Identify which cell holds the provided text, then report its (X, Y) central coordinate. 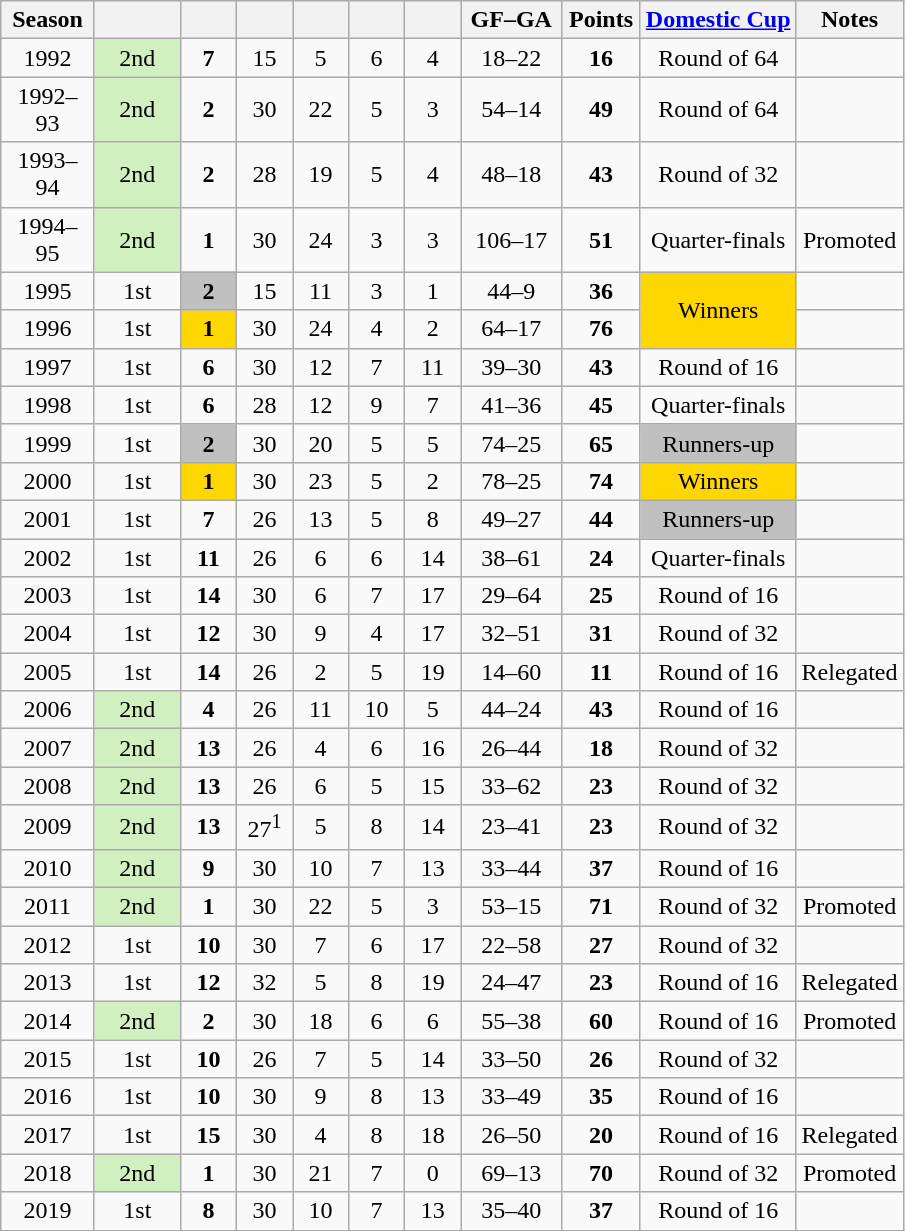
39–30 (512, 367)
1993–94 (48, 174)
33–44 (512, 868)
48–18 (512, 174)
2000 (48, 481)
41–36 (512, 405)
65 (602, 443)
35 (602, 1097)
31 (602, 634)
44 (602, 519)
2001 (48, 519)
2006 (48, 710)
1994–95 (48, 240)
23–41 (512, 828)
26–50 (512, 1135)
74 (602, 481)
49 (602, 110)
51 (602, 240)
2002 (48, 557)
1997 (48, 367)
33–62 (512, 786)
2010 (48, 868)
1999 (48, 443)
78–25 (512, 481)
GF–GA (512, 20)
53–15 (512, 907)
64–17 (512, 329)
1992–93 (48, 110)
54–14 (512, 110)
0 (433, 1173)
2018 (48, 1173)
2004 (48, 634)
71 (602, 907)
45 (602, 405)
2017 (48, 1135)
2003 (48, 596)
2015 (48, 1059)
2009 (48, 828)
25 (602, 596)
24–47 (512, 983)
44–24 (512, 710)
44–9 (512, 291)
33–49 (512, 1097)
271 (264, 828)
38–61 (512, 557)
27 (602, 945)
2008 (48, 786)
2005 (48, 672)
22–58 (512, 945)
33–50 (512, 1059)
32 (264, 983)
32–51 (512, 634)
2013 (48, 983)
21 (320, 1173)
Notes (850, 20)
49–27 (512, 519)
29–64 (512, 596)
2007 (48, 748)
2012 (48, 945)
74–25 (512, 443)
55–38 (512, 1021)
1996 (48, 329)
69–13 (512, 1173)
14–60 (512, 672)
70 (602, 1173)
35–40 (512, 1211)
60 (602, 1021)
2016 (48, 1097)
1992 (48, 58)
2019 (48, 1211)
1998 (48, 405)
36 (602, 291)
26–44 (512, 748)
18–22 (512, 58)
2014 (48, 1021)
Season (48, 20)
106–17 (512, 240)
1995 (48, 291)
Points (602, 20)
Domestic Cup (718, 20)
2011 (48, 907)
76 (602, 329)
